Scan for the cell matching the given text and deliver its [x, y] coordinate at center. 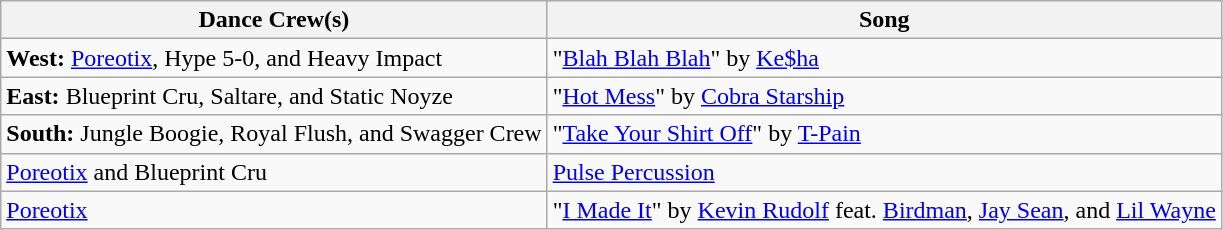
Poreotix and Blueprint Cru [274, 172]
"I Made It" by Kevin Rudolf feat. Birdman, Jay Sean, and Lil Wayne [884, 210]
Poreotix [274, 210]
Pulse Percussion [884, 172]
Song [884, 20]
"Blah Blah Blah" by Ke$ha [884, 58]
"Hot Mess" by Cobra Starship [884, 96]
West: Poreotix, Hype 5-0, and Heavy Impact [274, 58]
Dance Crew(s) [274, 20]
"Take Your Shirt Off" by T-Pain [884, 134]
East: Blueprint Cru, Saltare, and Static Noyze [274, 96]
South: Jungle Boogie, Royal Flush, and Swagger Crew [274, 134]
